Pinpoint the cell where the given text exists, returning its (X, Y) midpoint coordinate. 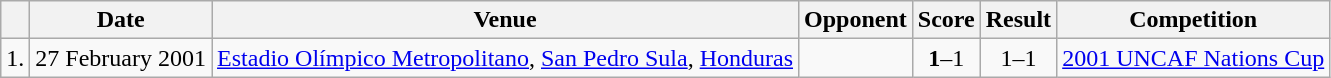
1. (16, 58)
Opponent (856, 20)
Venue (506, 20)
Competition (1194, 20)
27 February 2001 (121, 58)
Estadio Olímpico Metropolitano, San Pedro Sula, Honduras (506, 58)
Result (1018, 20)
Date (121, 20)
2001 UNCAF Nations Cup (1194, 58)
Score (946, 20)
